From the cell containing the given text, extract its center point as [x, y] coordinate. 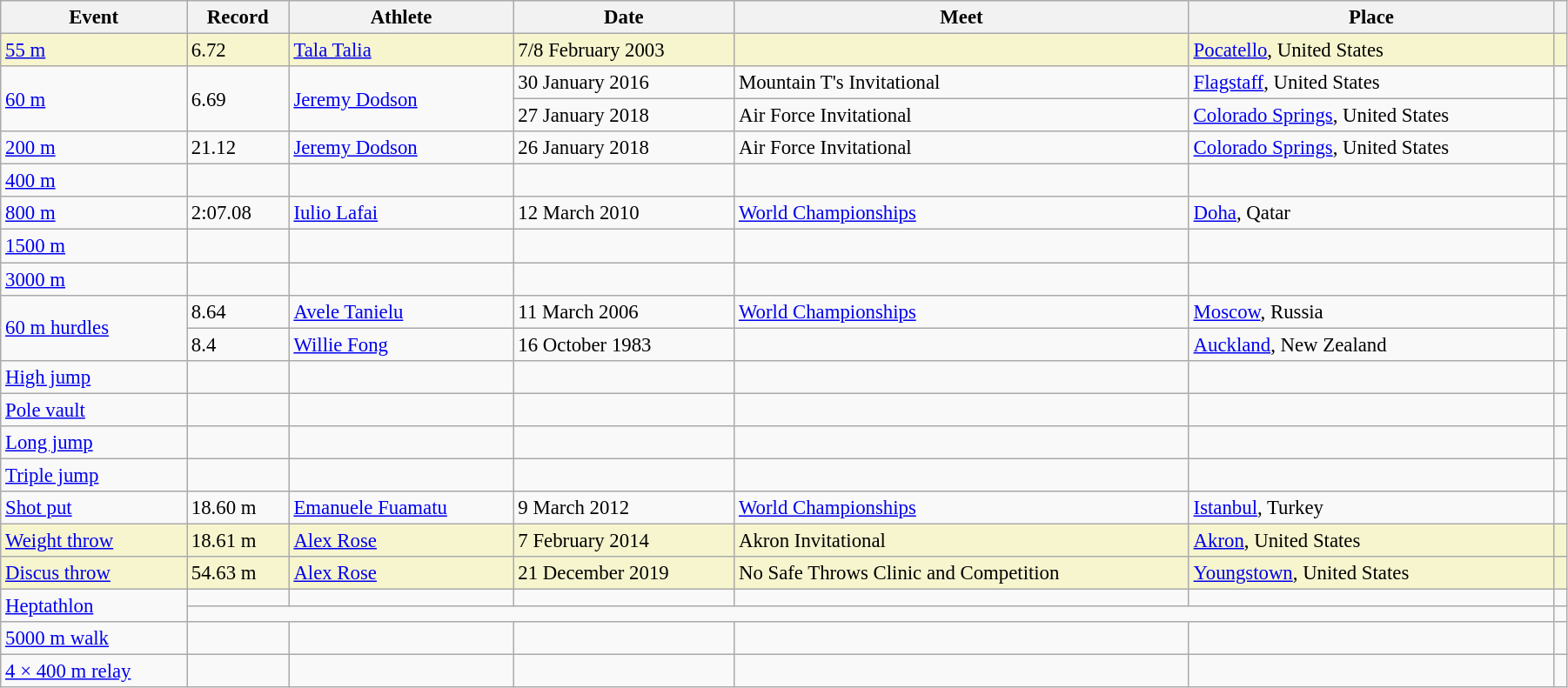
Youngstown, United States [1371, 573]
30 January 2016 [624, 83]
Flagstaff, United States [1371, 83]
Doha, Qatar [1371, 213]
9 March 2012 [624, 508]
27 January 2018 [624, 116]
Moscow, Russia [1371, 311]
26 January 2018 [624, 148]
Weight throw [94, 540]
Mountain T's Invitational [962, 83]
No Safe Throws Clinic and Competition [962, 573]
Iulio Lafai [401, 213]
6.69 [238, 99]
Tala Talia [401, 50]
Long jump [94, 443]
54.63 m [238, 573]
18.61 m [238, 540]
7/8 February 2003 [624, 50]
Meet [962, 17]
8.64 [238, 311]
Pole vault [94, 410]
800 m [94, 213]
7 February 2014 [624, 540]
Athlete [401, 17]
Date [624, 17]
60 m [94, 99]
5000 m walk [94, 638]
Shot put [94, 508]
2:07.08 [238, 213]
Place [1371, 17]
Akron, United States [1371, 540]
Pocatello, United States [1371, 50]
1500 m [94, 246]
High jump [94, 377]
55 m [94, 50]
Istanbul, Turkey [1371, 508]
8.4 [238, 344]
11 March 2006 [624, 311]
16 October 1983 [624, 344]
21.12 [238, 148]
Emanuele Fuamatu [401, 508]
4 × 400 m relay [94, 671]
3000 m [94, 279]
Event [94, 17]
Akron Invitational [962, 540]
Discus throw [94, 573]
60 m hurdles [94, 327]
Record [238, 17]
Heptathlon [94, 606]
Triple jump [94, 475]
200 m [94, 148]
6.72 [238, 50]
Avele Tanielu [401, 311]
400 m [94, 181]
21 December 2019 [624, 573]
12 March 2010 [624, 213]
18.60 m [238, 508]
Willie Fong [401, 344]
Auckland, New Zealand [1371, 344]
